Pinpoint the cell where the given text exists, returning its (X, Y) midpoint coordinate. 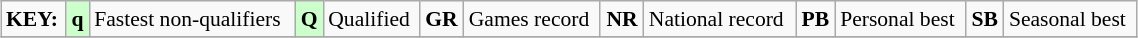
Fastest non-qualifiers (192, 19)
Games record (532, 19)
Personal best (900, 19)
GR (442, 19)
KEY: (34, 19)
Q (309, 19)
SB (985, 19)
q (78, 19)
National record (720, 19)
Seasonal best (1070, 19)
NR (622, 19)
PB (816, 19)
Qualified (371, 19)
